Pinpoint the cell where the given text exists, returning its [x, y] midpoint coordinate. 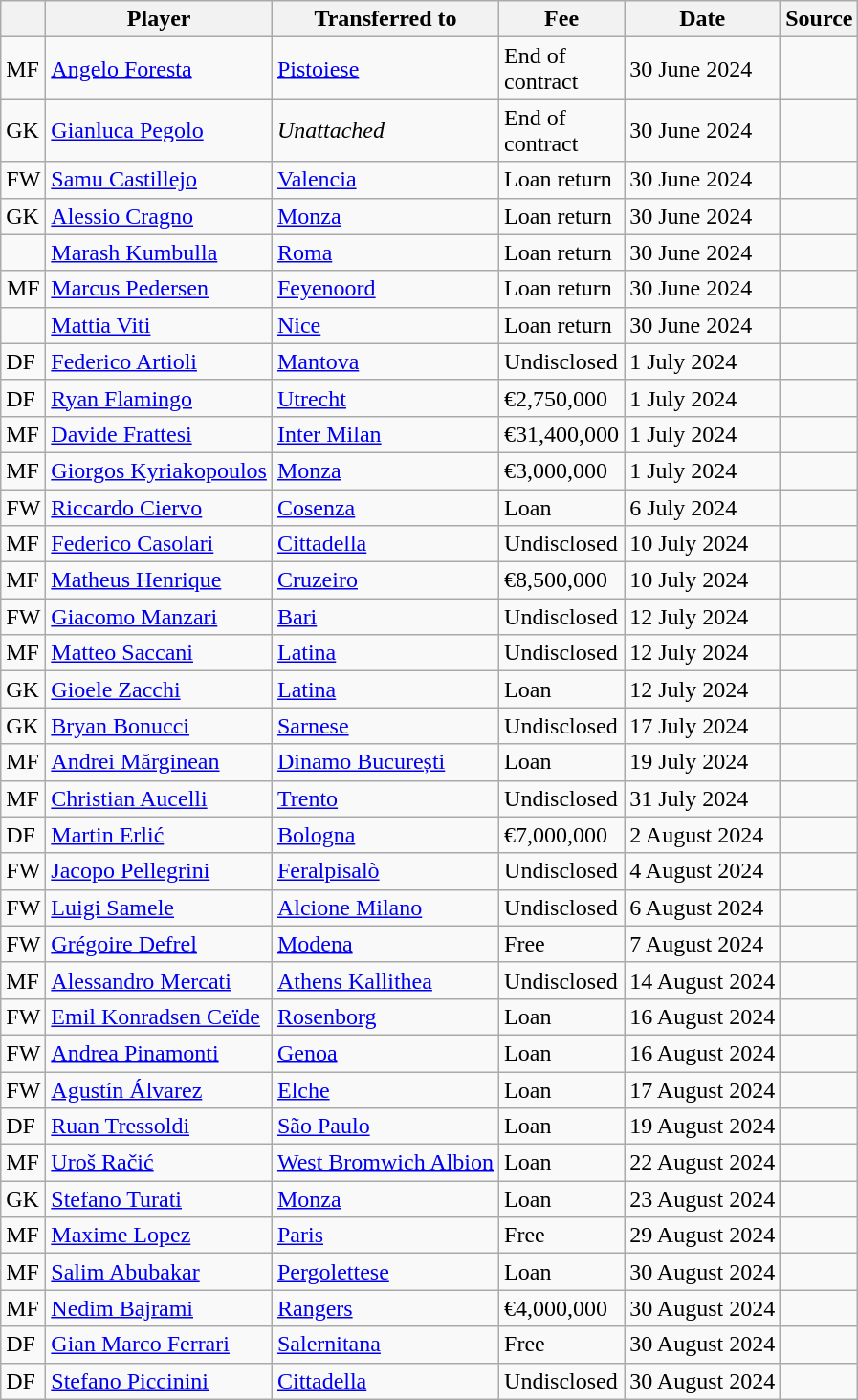
14 August 2024 [702, 980]
Uroš Račić [159, 1163]
Feralpisalò [385, 871]
31 July 2024 [702, 798]
São Paulo [385, 1127]
Luigi Samele [159, 908]
Sarnese [385, 726]
Gian Marco Ferrari [159, 1345]
Stefano Piccinini [159, 1381]
22 August 2024 [702, 1163]
Grégoire Defrel [159, 944]
Marcus Pedersen [159, 289]
Roma [385, 252]
€2,750,000 [562, 398]
Jacopo Pellegrini [159, 871]
Ruan Tressoldi [159, 1127]
Trento [385, 798]
Andrei Mărginean [159, 762]
4 August 2024 [702, 871]
Date [702, 19]
Emil Konradsen Ceïde [159, 1017]
Alcione Milano [385, 908]
Feyenoord [385, 289]
€3,000,000 [562, 470]
19 July 2024 [702, 762]
Matteo Saccani [159, 653]
Nedim Bajrami [159, 1308]
17 August 2024 [702, 1089]
€31,400,000 [562, 434]
Alessandro Mercati [159, 980]
Cruzeiro [385, 580]
Paris [385, 1236]
Federico Artioli [159, 361]
Valencia [385, 180]
Riccardo Ciervo [159, 508]
Utrecht [385, 398]
29 August 2024 [702, 1236]
Giorgos Kyriakopoulos [159, 470]
Elche [385, 1089]
Maxime Lopez [159, 1236]
6 July 2024 [702, 508]
Christian Aucelli [159, 798]
Unattached [385, 130]
17 July 2024 [702, 726]
Inter Milan [385, 434]
Rosenborg [385, 1017]
Andrea Pinamonti [159, 1053]
Samu Castillejo [159, 180]
Angelo Foresta [159, 69]
Stefano Turati [159, 1199]
€4,000,000 [562, 1308]
Martin Erlić [159, 835]
Genoa [385, 1053]
Bryan Bonucci [159, 726]
Transferred to [385, 19]
Agustín Álvarez [159, 1089]
Salim Abubakar [159, 1272]
West Bromwich Albion [385, 1163]
€7,000,000 [562, 835]
Marash Kumbulla [159, 252]
Source [819, 19]
Giacomo Manzari [159, 617]
Rangers [385, 1308]
€8,500,000 [562, 580]
Bologna [385, 835]
Mattia Viti [159, 325]
Player [159, 19]
19 August 2024 [702, 1127]
Davide Frattesi [159, 434]
Salernitana [385, 1345]
Nice [385, 325]
Alessio Cragno [159, 216]
Matheus Henrique [159, 580]
2 August 2024 [702, 835]
Fee [562, 19]
Modena [385, 944]
Gioele Zacchi [159, 689]
Pergolettese [385, 1272]
7 August 2024 [702, 944]
Gianluca Pegolo [159, 130]
Ryan Flamingo [159, 398]
Dinamo București [385, 762]
Mantova [385, 361]
6 August 2024 [702, 908]
Cosenza [385, 508]
Federico Casolari [159, 544]
Bari [385, 617]
Athens Kallithea [385, 980]
23 August 2024 [702, 1199]
Pistoiese [385, 69]
